Extract the [X, Y] coordinate from the center of the cell holding the provided text.  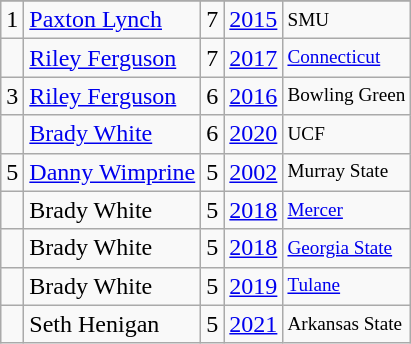
2021 [254, 324]
2020 [254, 134]
Connecticut [346, 58]
3 [12, 96]
2016 [254, 96]
1 [12, 20]
Danny Wimprine [112, 172]
Arkansas State [346, 324]
Paxton Lynch [112, 20]
Murray State [346, 172]
Mercer [346, 210]
Seth Henigan [112, 324]
2015 [254, 20]
Tulane [346, 286]
SMU [346, 20]
2002 [254, 172]
2017 [254, 58]
UCF [346, 134]
Georgia State [346, 248]
2019 [254, 286]
Bowling Green [346, 96]
